Return the [X, Y] coordinate for the center point of the cell that contains the specified text.  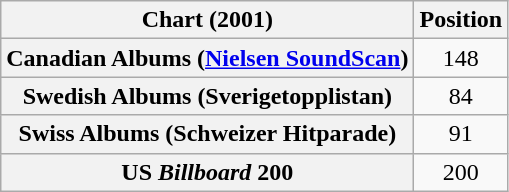
91 [461, 134]
Position [461, 20]
Canadian Albums (Nielsen SoundScan) [208, 58]
200 [461, 172]
Swedish Albums (Sverigetopplistan) [208, 96]
Chart (2001) [208, 20]
Swiss Albums (Schweizer Hitparade) [208, 134]
148 [461, 58]
84 [461, 96]
US Billboard 200 [208, 172]
